Return [x, y] of the center of cell containing provided text 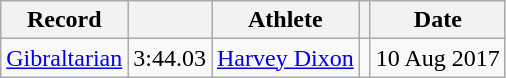
Date [438, 20]
10 Aug 2017 [438, 58]
Record [64, 20]
Athlete [286, 20]
Harvey Dixon [286, 58]
3:44.03 [170, 58]
Gibraltarian [64, 58]
